Determine the (x, y) coordinate at the center of the cell enclosing the given text.  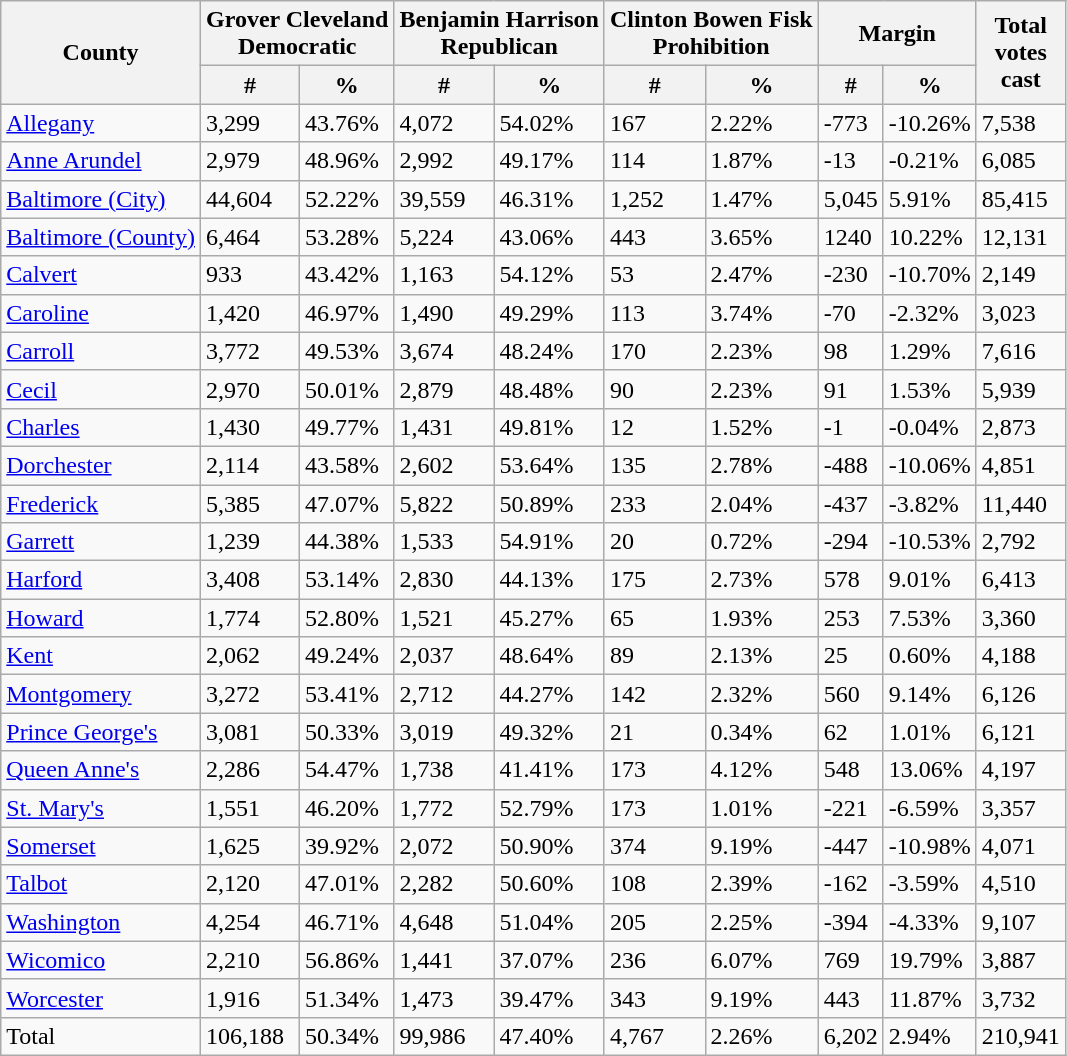
175 (654, 580)
0.72% (762, 542)
4,851 (1020, 465)
46.31% (549, 199)
48.48% (549, 389)
6,464 (250, 237)
52.79% (549, 808)
578 (850, 580)
7,616 (1020, 351)
5,822 (444, 503)
Prince George's (101, 732)
County (101, 52)
1.29% (930, 351)
1,490 (444, 313)
98 (850, 351)
2,970 (250, 389)
1,252 (654, 199)
46.71% (346, 922)
2,830 (444, 580)
-10.26% (930, 123)
0.60% (930, 656)
6.07% (762, 960)
9,107 (1020, 922)
374 (654, 846)
-230 (850, 275)
50.89% (549, 503)
2.25% (762, 922)
0.34% (762, 732)
135 (654, 465)
113 (654, 313)
48.24% (549, 351)
2.04% (762, 503)
49.17% (549, 161)
1,441 (444, 960)
3,299 (250, 123)
Totalvotescast (1020, 52)
3,019 (444, 732)
20 (654, 542)
3,360 (1020, 618)
253 (850, 618)
Baltimore (City) (101, 199)
236 (654, 960)
167 (654, 123)
560 (850, 694)
Harford (101, 580)
47.40% (549, 1036)
1,473 (444, 998)
7,538 (1020, 123)
-2.32% (930, 313)
210,941 (1020, 1036)
1,738 (444, 770)
1,774 (250, 618)
Montgomery (101, 694)
37.07% (549, 960)
6,202 (850, 1036)
43.06% (549, 237)
Benjamin HarrisonRepublican (499, 34)
54.47% (346, 770)
4,071 (1020, 846)
49.24% (346, 656)
3,081 (250, 732)
Total (101, 1036)
7.53% (930, 618)
-6.59% (930, 808)
-3.59% (930, 884)
3,272 (250, 694)
39.47% (549, 998)
2,992 (444, 161)
-10.06% (930, 465)
1,916 (250, 998)
44.13% (549, 580)
4,072 (444, 123)
46.97% (346, 313)
5,385 (250, 503)
St. Mary's (101, 808)
65 (654, 618)
Baltimore (County) (101, 237)
52.80% (346, 618)
48.64% (549, 656)
1240 (850, 237)
47.07% (346, 503)
2,282 (444, 884)
4,510 (1020, 884)
43.76% (346, 123)
Calvert (101, 275)
-0.04% (930, 427)
53.14% (346, 580)
548 (850, 770)
142 (654, 694)
-10.53% (930, 542)
-773 (850, 123)
6,085 (1020, 161)
769 (850, 960)
1,239 (250, 542)
Carroll (101, 351)
Charles (101, 427)
-447 (850, 846)
11.87% (930, 998)
41.41% (549, 770)
Clinton Bowen FiskProhibition (711, 34)
5,045 (850, 199)
2,062 (250, 656)
Howard (101, 618)
2.32% (762, 694)
933 (250, 275)
49.77% (346, 427)
-294 (850, 542)
1.93% (762, 618)
1.53% (930, 389)
2.94% (930, 1036)
Washington (101, 922)
2,072 (444, 846)
6,126 (1020, 694)
91 (850, 389)
13.06% (930, 770)
50.01% (346, 389)
53 (654, 275)
1,551 (250, 808)
1,420 (250, 313)
21 (654, 732)
2,873 (1020, 427)
-3.82% (930, 503)
1.52% (762, 427)
54.12% (549, 275)
10.22% (930, 237)
Worcester (101, 998)
3,357 (1020, 808)
Queen Anne's (101, 770)
50.33% (346, 732)
Talbot (101, 884)
1,163 (444, 275)
51.04% (549, 922)
3,674 (444, 351)
44.38% (346, 542)
43.42% (346, 275)
6,121 (1020, 732)
2.47% (762, 275)
46.20% (346, 808)
Cecil (101, 389)
54.02% (549, 123)
2,602 (444, 465)
56.86% (346, 960)
50.60% (549, 884)
2.39% (762, 884)
4,197 (1020, 770)
45.27% (549, 618)
3,732 (1020, 998)
2.26% (762, 1036)
-437 (850, 503)
1,430 (250, 427)
5,224 (444, 237)
39.92% (346, 846)
3.74% (762, 313)
-10.70% (930, 275)
2.13% (762, 656)
39,559 (444, 199)
12 (654, 427)
4,648 (444, 922)
2,210 (250, 960)
49.53% (346, 351)
50.34% (346, 1036)
343 (654, 998)
44,604 (250, 199)
49.81% (549, 427)
2,712 (444, 694)
1,772 (444, 808)
-488 (850, 465)
2,120 (250, 884)
48.96% (346, 161)
12,131 (1020, 237)
51.34% (346, 998)
Wicomico (101, 960)
Somerset (101, 846)
85,415 (1020, 199)
Caroline (101, 313)
52.22% (346, 199)
2.78% (762, 465)
1.47% (762, 199)
2,149 (1020, 275)
6,413 (1020, 580)
1,625 (250, 846)
49.32% (549, 732)
2.22% (762, 123)
170 (654, 351)
Kent (101, 656)
49.29% (549, 313)
-13 (850, 161)
54.91% (549, 542)
-10.98% (930, 846)
114 (654, 161)
2,792 (1020, 542)
4.12% (762, 770)
44.27% (549, 694)
2,979 (250, 161)
2,286 (250, 770)
43.58% (346, 465)
-70 (850, 313)
-1 (850, 427)
47.01% (346, 884)
3,408 (250, 580)
1,521 (444, 618)
4,188 (1020, 656)
233 (654, 503)
Margin (897, 34)
Anne Arundel (101, 161)
90 (654, 389)
3,772 (250, 351)
-0.21% (930, 161)
Garrett (101, 542)
Allegany (101, 123)
Grover ClevelandDemocratic (297, 34)
1,533 (444, 542)
9.01% (930, 580)
50.90% (549, 846)
3,023 (1020, 313)
2.73% (762, 580)
-162 (850, 884)
5.91% (930, 199)
3,887 (1020, 960)
53.64% (549, 465)
2,879 (444, 389)
4,767 (654, 1036)
2,037 (444, 656)
19.79% (930, 960)
3.65% (762, 237)
Dorchester (101, 465)
108 (654, 884)
99,986 (444, 1036)
-221 (850, 808)
2,114 (250, 465)
53.28% (346, 237)
5,939 (1020, 389)
1.87% (762, 161)
89 (654, 656)
62 (850, 732)
-4.33% (930, 922)
25 (850, 656)
-394 (850, 922)
53.41% (346, 694)
11,440 (1020, 503)
106,188 (250, 1036)
Frederick (101, 503)
4,254 (250, 922)
1,431 (444, 427)
9.14% (930, 694)
205 (654, 922)
